Locate the cell with the specified text and output its (x, y) center coordinate. 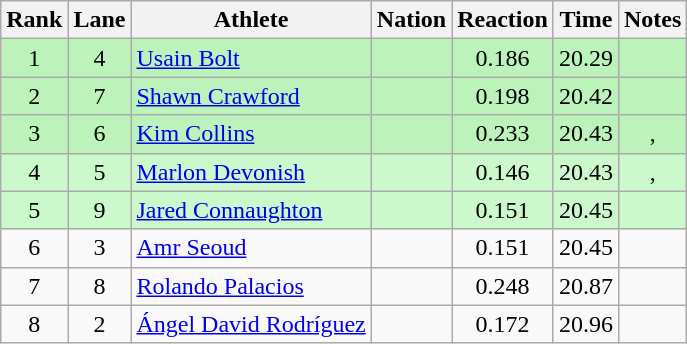
Athlete (251, 20)
Rank (34, 20)
0.248 (503, 286)
Nation (411, 20)
Usain Bolt (251, 58)
0.186 (503, 58)
Jared Connaughton (251, 210)
Shawn Crawford (251, 96)
Notes (652, 20)
9 (100, 210)
0.198 (503, 96)
0.172 (503, 324)
20.87 (586, 286)
0.233 (503, 134)
Rolando Palacios (251, 286)
20.29 (586, 58)
20.96 (586, 324)
Marlon Devonish (251, 172)
Lane (100, 20)
Reaction (503, 20)
Time (586, 20)
Ángel David Rodríguez (251, 324)
Amr Seoud (251, 248)
0.146 (503, 172)
1 (34, 58)
Kim Collins (251, 134)
20.42 (586, 96)
